Determine the [X, Y] coordinate at the center of the cell enclosing the given text.  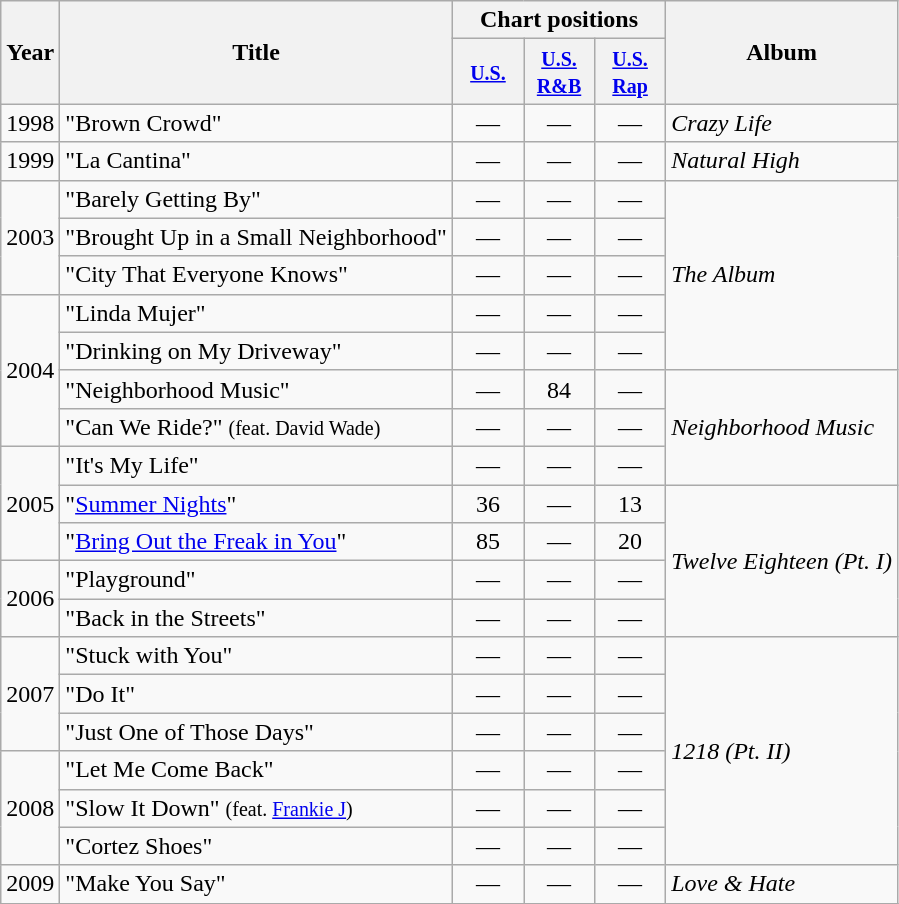
"Can We Ride?" (feat. David Wade) [256, 427]
1998 [30, 123]
Natural High [782, 161]
"Summer Nights" [256, 503]
"Cortez Shoes" [256, 846]
2006 [30, 599]
"It's My Life" [256, 465]
1999 [30, 161]
"Drinking on My Driveway" [256, 351]
Album [782, 52]
2003 [30, 237]
"Bring Out the Freak in You" [256, 542]
Love & Hate [782, 884]
Neighborhood Music [782, 427]
U.S. Rap [630, 72]
The Album [782, 275]
"Brought Up in a Small Neighborhood" [256, 237]
Chart positions [558, 20]
Title [256, 52]
2008 [30, 808]
"Make You Say" [256, 884]
Crazy Life [782, 123]
"Slow It Down" (feat. Frankie J) [256, 808]
"Linda Mujer" [256, 313]
"Just One of Those Days" [256, 732]
"Playground" [256, 580]
13 [630, 503]
85 [488, 542]
2007 [30, 694]
2004 [30, 370]
2009 [30, 884]
U.S. [488, 72]
84 [560, 389]
"Do It" [256, 694]
"La Cantina" [256, 161]
"City That Everyone Knows" [256, 275]
"Neighborhood Music" [256, 389]
"Brown Crowd" [256, 123]
"Stuck with You" [256, 656]
36 [488, 503]
20 [630, 542]
2005 [30, 503]
"Barely Getting By" [256, 199]
U.S. R&B [560, 72]
"Back in the Streets" [256, 618]
1218 (Pt. II) [782, 751]
"Let Me Come Back" [256, 770]
Twelve Eighteen (Pt. I) [782, 560]
Year [30, 52]
